Identify which cell holds the provided text, then report its [x, y] central coordinate. 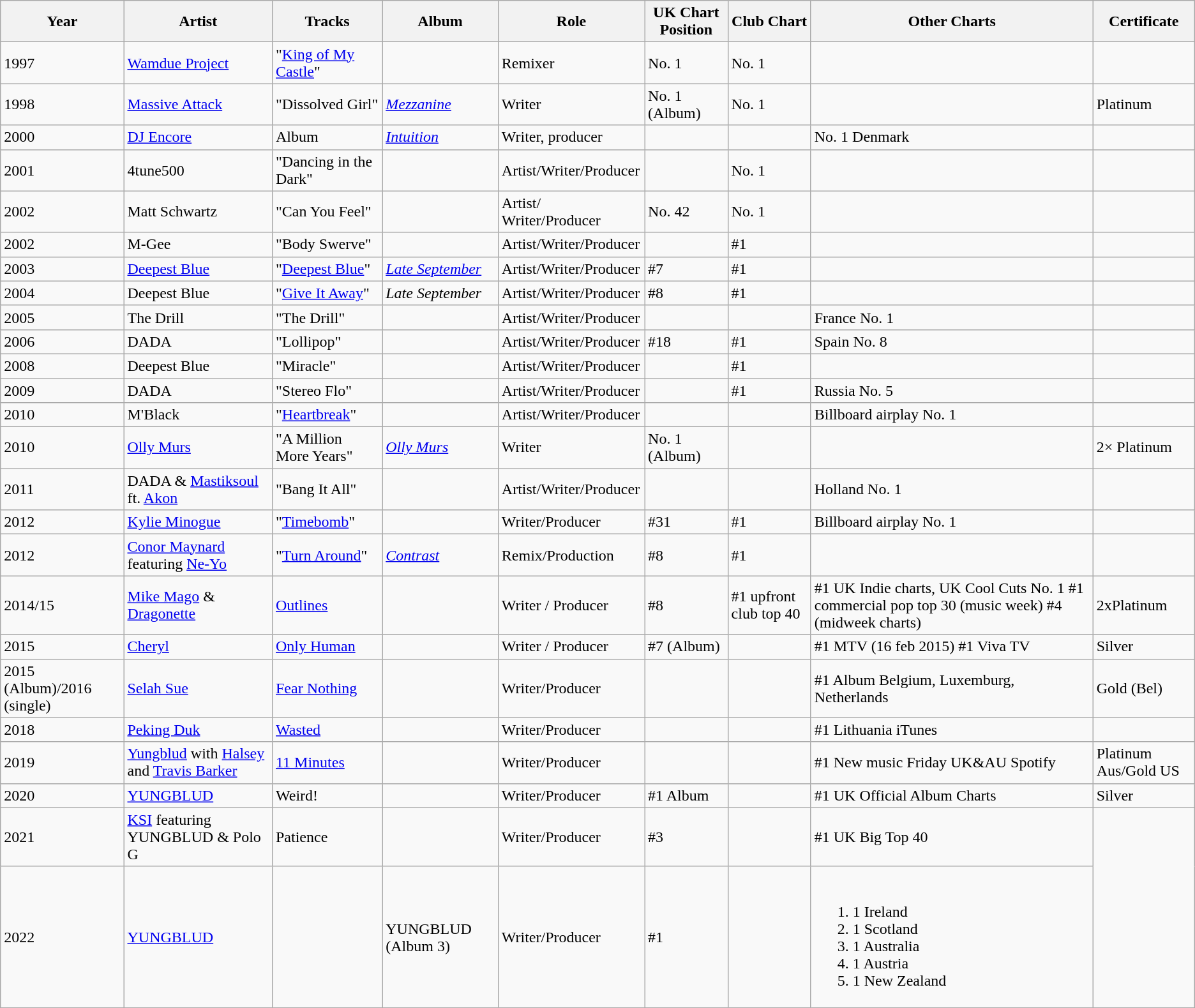
No. 42 [686, 212]
"Miracle" [327, 366]
#1 Lithuania iTunes [952, 730]
"The Drill" [327, 317]
M-Gee [198, 244]
2000 [63, 137]
1 Ireland 1 Scotland 1 Australia 1 Austria 1 New Zealand [952, 937]
M'Black [198, 415]
#1 UK Big Top 40 [952, 837]
Tracks [327, 22]
Writer, producer [571, 137]
2019 [63, 762]
#7 [686, 269]
2001 [63, 170]
11 Minutes [327, 762]
Role [571, 22]
2004 [63, 293]
#1 upfront club top 40 [769, 605]
Wasted [327, 730]
KSI featuring YUNGBLUD & Polo G [198, 837]
"Dancing in the Dark" [327, 170]
Patience [327, 837]
"Timebomb" [327, 522]
"Stereo Flo" [327, 390]
Matt Schwartz [198, 212]
2009 [63, 390]
Conor Maynard featuring Ne-Yo [198, 555]
Weird! [327, 795]
#1 Album Belgium, Luxemburg, Netherlands [952, 688]
2006 [63, 342]
Remix/Production [571, 555]
2xPlatinum [1144, 605]
DJ Encore [198, 137]
2018 [63, 730]
Artist [198, 22]
#1 Album [686, 795]
Mezzanine [440, 105]
Platinum Aus/Gold US [1144, 762]
YUNGBLUD (Album 3) [440, 937]
2020 [63, 795]
#1 UK Official Album Charts [952, 795]
#1 MTV (16 feb 2015) #1 Viva TV [952, 647]
2014/15 [63, 605]
Wamdue Project [198, 63]
2005 [63, 317]
"Body Swerve" [327, 244]
Remixer [571, 63]
Artist/ Writer/Producer [571, 212]
Selah Sue [198, 688]
"Give It Away" [327, 293]
Certificate [1144, 22]
Spain No. 8 [952, 342]
4tune500 [198, 170]
2022 [63, 937]
Other Charts [952, 22]
"Deepest Blue" [327, 269]
Club Chart [769, 22]
France No. 1 [952, 317]
Intuition [440, 137]
1997 [63, 63]
Only Human [327, 647]
#1 UK Indie charts, UK Cool Cuts No. 1 #1 commercial pop top 30 (music week) #4 (midweek charts) [952, 605]
#31 [686, 522]
"Can You Feel" [327, 212]
Platinum [1144, 105]
No. 1 Denmark [952, 137]
2015 (Album)/2016 (single) [63, 688]
Yungblud with Halsey and Travis Barker [198, 762]
Outlines [327, 605]
Peking Duk [198, 730]
"Dissolved Girl" [327, 105]
"Bang It All" [327, 489]
2× Platinum [1144, 448]
#18 [686, 342]
Kylie Minogue [198, 522]
Russia No. 5 [952, 390]
"Heartbreak" [327, 415]
2015 [63, 647]
The Drill [198, 317]
"Lollipop" [327, 342]
Year [63, 22]
#1 New music Friday UK&AU Spotify [952, 762]
Gold (Bel) [1144, 688]
"King of My Castle" [327, 63]
2021 [63, 837]
Fear Nothing [327, 688]
1998 [63, 105]
Cheryl [198, 647]
UK Chart Position [686, 22]
2011 [63, 489]
Contrast [440, 555]
#3 [686, 837]
"Turn Around" [327, 555]
2008 [63, 366]
Massive Attack [198, 105]
"A Million More Years" [327, 448]
#7 (Album) [686, 647]
2003 [63, 269]
Mike Mago & Dragonette [198, 605]
Holland No. 1 [952, 489]
DADA & Mastiksoul ft. Akon [198, 489]
